For the text-containing cell, return its midpoint in (x, y) coordinate format. 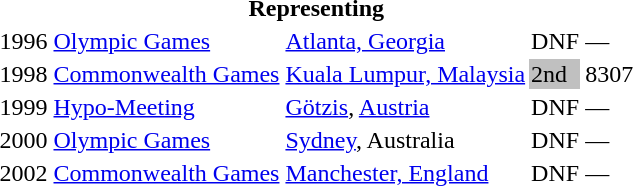
Kuala Lumpur, Malaysia (406, 74)
Commonwealth Games (166, 74)
Götzis, Austria (406, 107)
2nd (556, 74)
Sydney, Australia (406, 140)
Atlanta, Georgia (406, 41)
Hypo-Meeting (166, 107)
